Pinpoint the cell where the given text exists, returning its [x, y] midpoint coordinate. 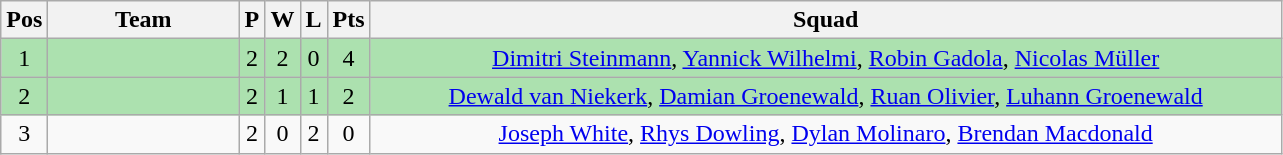
Dimitri Steinmann, Yannick Wilhelmi, Robin Gadola, Nicolas Müller [826, 58]
P [252, 20]
Squad [826, 20]
Pos [24, 20]
3 [24, 134]
L [314, 20]
Team [144, 20]
4 [348, 58]
W [282, 20]
Pts [348, 20]
Joseph White, Rhys Dowling, Dylan Molinaro, Brendan Macdonald [826, 134]
Dewald van Niekerk, Damian Groenewald, Ruan Olivier, Luhann Groenewald [826, 96]
